Scan for the cell matching the given text and deliver its (x, y) coordinate at center. 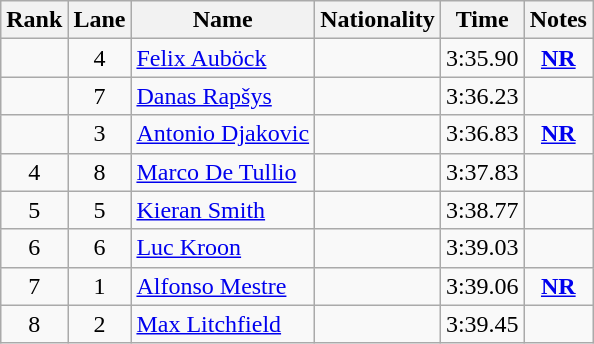
1 (100, 286)
3:35.90 (482, 58)
Nationality (378, 20)
Rank (34, 20)
Antonio Djakovic (223, 134)
Danas Rapšys (223, 96)
Kieran Smith (223, 210)
Alfonso Mestre (223, 286)
3:38.77 (482, 210)
3:36.83 (482, 134)
Felix Auböck (223, 58)
Time (482, 20)
3:39.45 (482, 324)
Marco De Tullio (223, 172)
3:39.03 (482, 248)
2 (100, 324)
Max Litchfield (223, 324)
3:36.23 (482, 96)
3 (100, 134)
Lane (100, 20)
Luc Kroon (223, 248)
Name (223, 20)
3:37.83 (482, 172)
Notes (558, 20)
3:39.06 (482, 286)
